Locate the cell with the specified text and output its (X, Y) center coordinate. 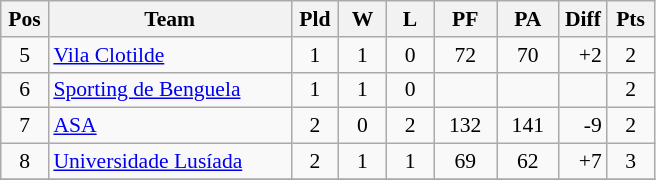
Vila Clotilde (170, 55)
W (363, 19)
Pos (25, 19)
6 (25, 90)
Pts (631, 19)
Sporting de Benguela (170, 90)
PA (528, 19)
141 (528, 126)
5 (25, 55)
-9 (583, 126)
ASA (170, 126)
62 (528, 162)
132 (466, 126)
Universidade Lusíada (170, 162)
Diff (583, 19)
3 (631, 162)
69 (466, 162)
PF (466, 19)
+7 (583, 162)
Team (170, 19)
L (410, 19)
72 (466, 55)
+2 (583, 55)
70 (528, 55)
7 (25, 126)
Pld (315, 19)
8 (25, 162)
